Find where the given text appears and provide that cell's center as [X, Y] coordinate. 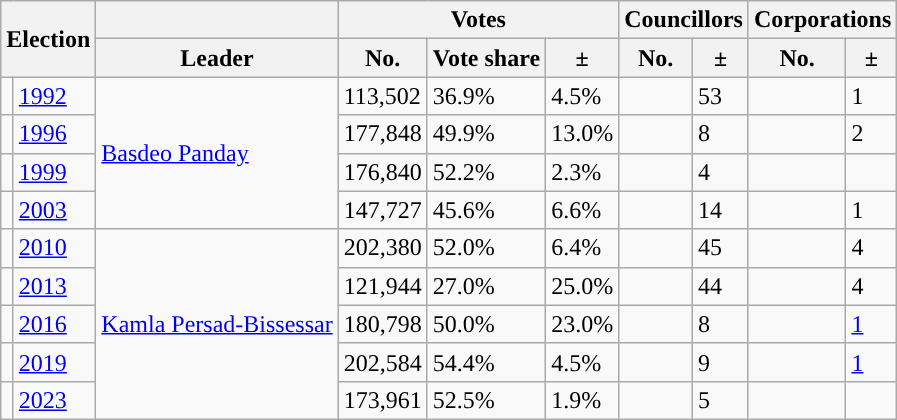
2013 [54, 286]
45 [721, 248]
5 [721, 400]
6.4% [582, 248]
202,380 [382, 248]
50.0% [486, 324]
45.6% [486, 210]
121,944 [382, 286]
113,502 [382, 96]
9 [721, 362]
Councillors [684, 20]
36.9% [486, 96]
173,961 [382, 400]
23.0% [582, 324]
1992 [54, 96]
13.0% [582, 134]
52.0% [486, 248]
54.4% [486, 362]
177,848 [382, 134]
2023 [54, 400]
202,584 [382, 362]
180,798 [382, 324]
2016 [54, 324]
2019 [54, 362]
Corporations [822, 20]
Election [48, 39]
2003 [54, 210]
2.3% [582, 172]
6.6% [582, 210]
49.9% [486, 134]
Vote share [486, 58]
1.9% [582, 400]
27.0% [486, 286]
52.2% [486, 172]
Leader [217, 58]
14 [721, 210]
2 [872, 134]
2010 [54, 248]
Votes [478, 20]
Basdeo Panday [217, 153]
1999 [54, 172]
1996 [54, 134]
147,727 [382, 210]
25.0% [582, 286]
52.5% [486, 400]
44 [721, 286]
Kamla Persad-Bissessar [217, 324]
176,840 [382, 172]
53 [721, 96]
